Detect which cell encompasses the target text, then output its (X, Y) center coordinate. 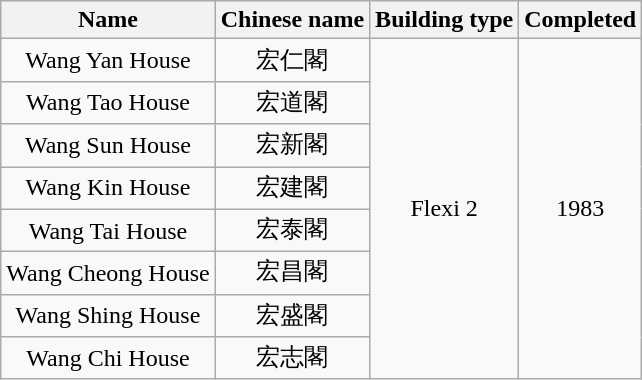
Wang Kin House (108, 188)
Wang Chi House (108, 358)
Name (108, 20)
Wang Shing House (108, 316)
Wang Cheong House (108, 274)
Wang Sun House (108, 146)
Wang Yan House (108, 60)
Wang Tao House (108, 102)
Chinese name (292, 20)
宏建閣 (292, 188)
Wang Tai House (108, 230)
Building type (444, 20)
宏志閣 (292, 358)
1983 (580, 209)
宏盛閣 (292, 316)
Completed (580, 20)
宏仁閣 (292, 60)
宏道閣 (292, 102)
宏泰閣 (292, 230)
宏新閣 (292, 146)
Flexi 2 (444, 209)
宏昌閣 (292, 274)
